From the cell containing the given text, extract its center point as (X, Y) coordinate. 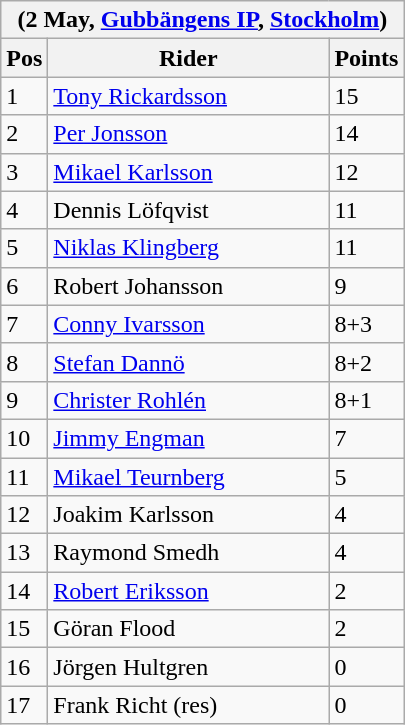
17 (24, 705)
Mikael Teurnberg (188, 477)
Göran Flood (188, 629)
Jörgen Hultgren (188, 667)
Tony Rickardsson (188, 96)
13 (24, 553)
8+3 (366, 324)
8 (24, 362)
Frank Richt (res) (188, 705)
Robert Johansson (188, 286)
Joakim Karlsson (188, 515)
1 (24, 96)
Per Jonsson (188, 134)
Stefan Dannö (188, 362)
Conny Ivarsson (188, 324)
Raymond Smedh (188, 553)
3 (24, 172)
Dennis Löfqvist (188, 210)
(2 May, Gubbängens IP, Stockholm) (202, 20)
Christer Rohlén (188, 400)
10 (24, 438)
Mikael Karlsson (188, 172)
16 (24, 667)
8+1 (366, 400)
Niklas Klingberg (188, 248)
Jimmy Engman (188, 438)
Pos (24, 58)
Points (366, 58)
Robert Eriksson (188, 591)
Rider (188, 58)
6 (24, 286)
8+2 (366, 362)
